Locate the cell with the specified text and output its [x, y] center coordinate. 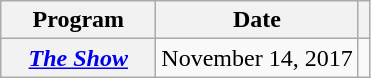
Program [78, 20]
November 14, 2017 [257, 58]
Date [257, 20]
The Show [78, 58]
